For the text-containing cell, return its midpoint in (X, Y) coordinate format. 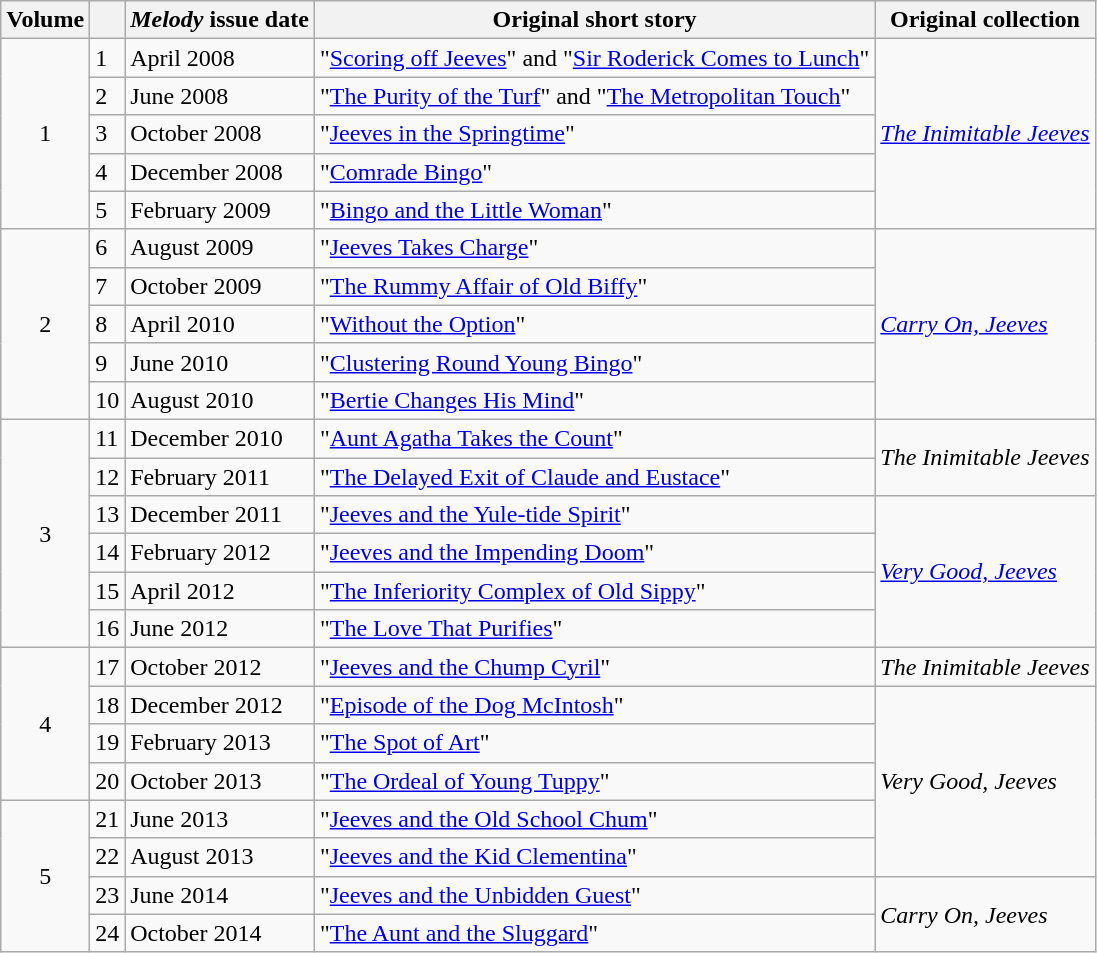
June 2014 (220, 895)
"Clustering Round Young Bingo" (594, 362)
"The Ordeal of Young Tuppy" (594, 781)
"The Delayed Exit of Claude and Eustace" (594, 477)
"Scoring off Jeeves" and "Sir Roderick Comes to Lunch" (594, 58)
9 (108, 362)
"Jeeves and the Impending Doom" (594, 553)
June 2012 (220, 629)
June 2013 (220, 819)
17 (108, 667)
"The Love That Purifies" (594, 629)
"Jeeves in the Springtime" (594, 134)
August 2010 (220, 400)
"Jeeves and the Kid Clementina" (594, 857)
October 2013 (220, 781)
June 2010 (220, 362)
"The Inferiority Complex of Old Sippy" (594, 591)
7 (108, 286)
6 (108, 248)
"Jeeves Takes Charge" (594, 248)
"Bertie Changes His Mind" (594, 400)
"Jeeves and the Yule-tide Spirit" (594, 515)
20 (108, 781)
"Jeeves and the Unbidden Guest" (594, 895)
February 2011 (220, 477)
"The Aunt and the Sluggard" (594, 933)
15 (108, 591)
8 (108, 324)
11 (108, 438)
October 2014 (220, 933)
December 2011 (220, 515)
April 2010 (220, 324)
August 2013 (220, 857)
December 2010 (220, 438)
October 2009 (220, 286)
19 (108, 743)
13 (108, 515)
14 (108, 553)
February 2009 (220, 210)
23 (108, 895)
"The Purity of the Turf" and "The Metropolitan Touch" (594, 96)
Original collection (985, 20)
10 (108, 400)
"Jeeves and the Chump Cyril" (594, 667)
"Without the Option" (594, 324)
February 2012 (220, 553)
"Jeeves and the Old School Chum" (594, 819)
Original short story (594, 20)
December 2008 (220, 172)
16 (108, 629)
June 2008 (220, 96)
October 2012 (220, 667)
18 (108, 705)
"Bingo and the Little Woman" (594, 210)
Melody issue date (220, 20)
April 2008 (220, 58)
"The Rummy Affair of Old Biffy" (594, 286)
"Comrade Bingo" (594, 172)
Volume (46, 20)
"Aunt Agatha Takes the Count" (594, 438)
October 2008 (220, 134)
August 2009 (220, 248)
21 (108, 819)
12 (108, 477)
April 2012 (220, 591)
December 2012 (220, 705)
February 2013 (220, 743)
"The Spot of Art" (594, 743)
"Episode of the Dog McIntosh" (594, 705)
22 (108, 857)
24 (108, 933)
